Provide the [X, Y] coordinate of the cell's center where the given text is located.  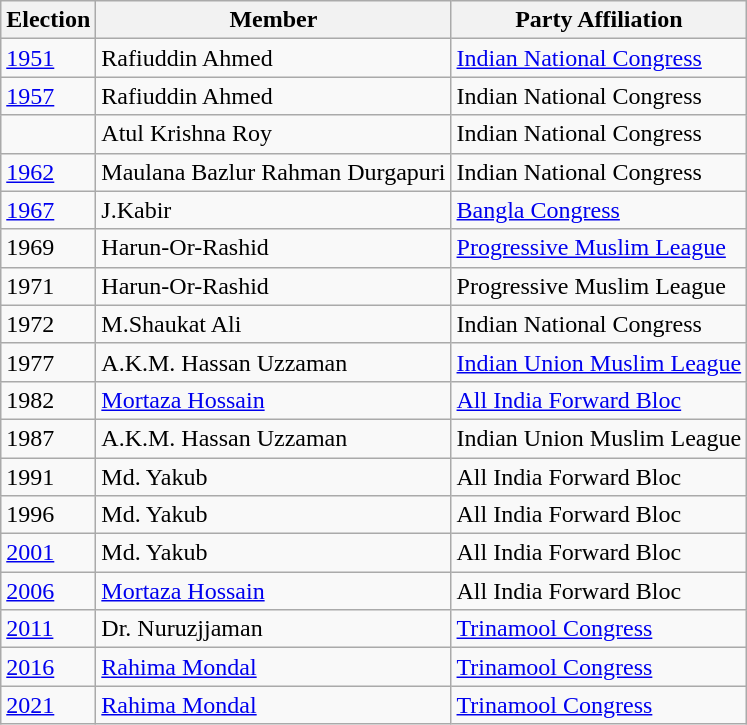
1967 [48, 210]
Bangla Congress [599, 210]
1987 [48, 438]
J.Kabir [274, 210]
1962 [48, 172]
2006 [48, 591]
1969 [48, 248]
Maulana Bazlur Rahman Durgapuri [274, 172]
1957 [48, 96]
1951 [48, 58]
M.Shaukat Ali [274, 324]
Party Affiliation [599, 20]
Election [48, 20]
1996 [48, 515]
1971 [48, 286]
1982 [48, 400]
1977 [48, 362]
1991 [48, 477]
2021 [48, 705]
2011 [48, 629]
2016 [48, 667]
Atul Krishna Roy [274, 134]
2001 [48, 553]
Dr. Nuruzjjaman [274, 629]
Member [274, 20]
1972 [48, 324]
